Locate the cell with the specified text and output its (x, y) center coordinate. 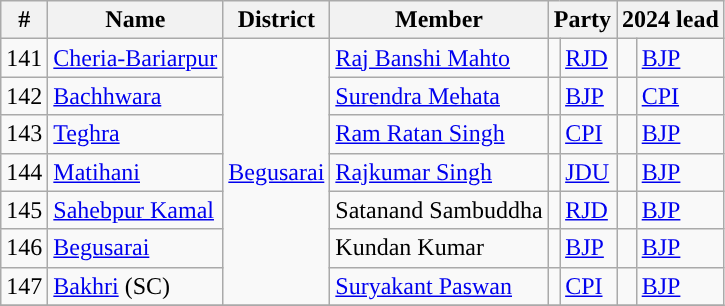
Cheria-Bariarpur (136, 58)
142 (24, 96)
Suryakant Paswan (439, 286)
Matihani (136, 172)
Bakhri (SC) (136, 286)
Bachhwara (136, 96)
# (24, 20)
Party (582, 20)
143 (24, 134)
141 (24, 58)
144 (24, 172)
Raj Banshi Mahto (439, 58)
Member (439, 20)
District (276, 20)
146 (24, 248)
JDU (588, 172)
Rajkumar Singh (439, 172)
Ram Ratan Singh (439, 134)
Kundan Kumar (439, 248)
Teghra (136, 134)
Name (136, 20)
Sahebpur Kamal (136, 210)
2024 lead (671, 20)
145 (24, 210)
Satanand Sambuddha (439, 210)
147 (24, 286)
Surendra Mehata (439, 96)
